From the cell containing the given text, extract its center point as (X, Y) coordinate. 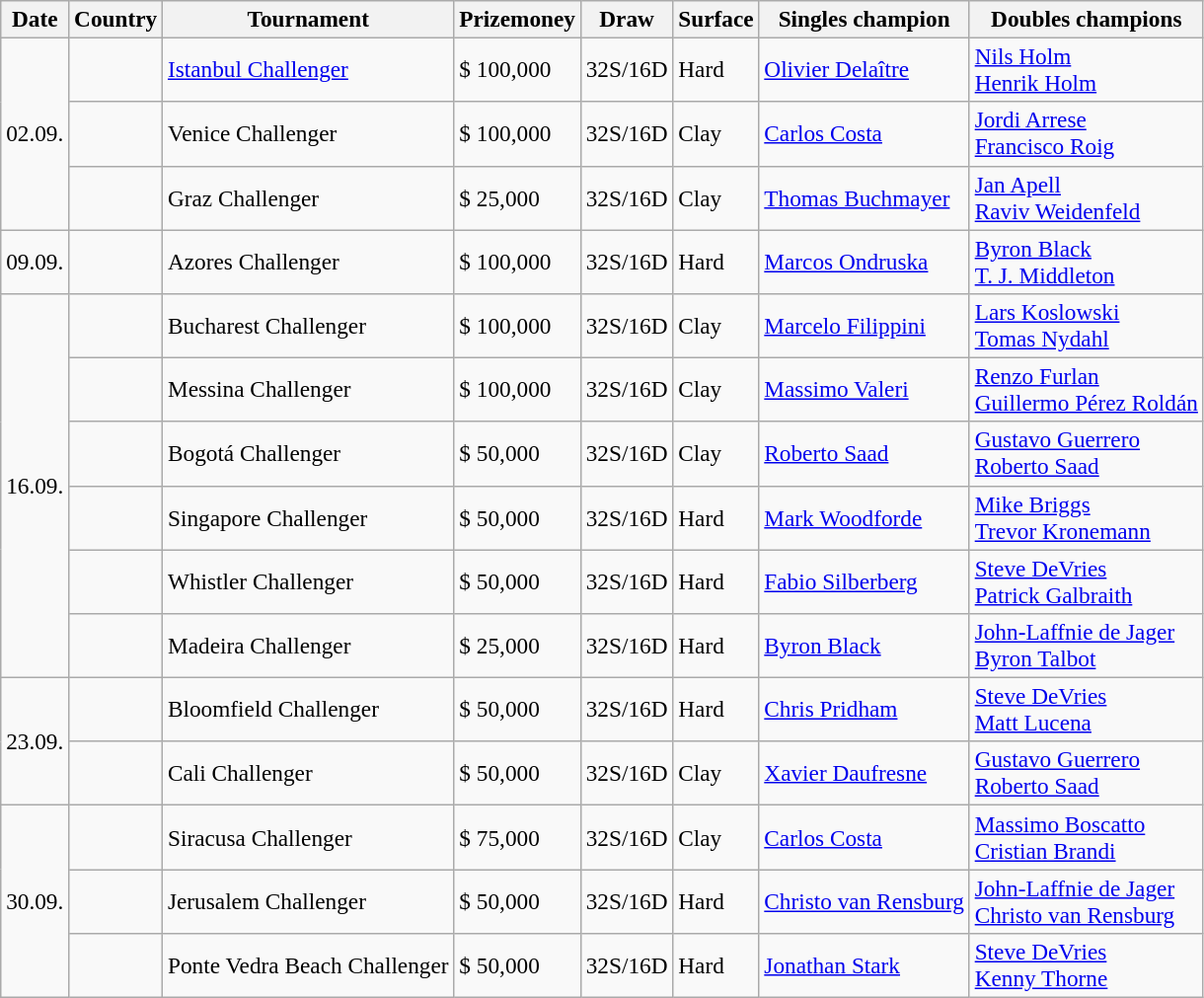
Graz Challenger (308, 197)
Massimo Boscatto Cristian Brandi (1086, 837)
02.09. (36, 133)
Doubles champions (1086, 19)
Cali Challenger (308, 774)
Jerusalem Challenger (308, 900)
Fabio Silberberg (865, 580)
Massimo Valeri (865, 389)
Jonathan Stark (865, 965)
John-Laffnie de Jager Christo van Rensburg (1086, 900)
Jan Apell Raviv Weidenfeld (1086, 197)
Thomas Buchmayer (865, 197)
Venice Challenger (308, 134)
Whistler Challenger (308, 580)
Surface (716, 19)
Prizemoney (517, 19)
Byron Black T. J. Middleton (1086, 261)
Madeira Challenger (308, 646)
Lars Koslowski Tomas Nydahl (1086, 326)
30.09. (36, 900)
Draw (627, 19)
Bogotá Challenger (308, 454)
Singles champion (865, 19)
16.09. (36, 486)
Olivier Delaître (865, 69)
Marcelo Filippini (865, 326)
Messina Challenger (308, 389)
Jordi Arrese Francisco Roig (1086, 134)
Chris Pridham (865, 709)
Nils Holm Henrik Holm (1086, 69)
Mike Briggs Trevor Kronemann (1086, 517)
Siracusa Challenger (308, 837)
Bucharest Challenger (308, 326)
Mark Woodforde (865, 517)
09.09. (36, 261)
Azores Challenger (308, 261)
Steve DeVries Patrick Galbraith (1086, 580)
Marcos Ondruska (865, 261)
Bloomfield Challenger (308, 709)
$ 75,000 (517, 837)
Renzo Furlan Guillermo Pérez Roldán (1086, 389)
Date (36, 19)
Roberto Saad (865, 454)
Istanbul Challenger (308, 69)
Steve DeVries Matt Lucena (1086, 709)
Steve DeVries Kenny Thorne (1086, 965)
John-Laffnie de Jager Byron Talbot (1086, 646)
Singapore Challenger (308, 517)
Country (116, 19)
Byron Black (865, 646)
Ponte Vedra Beach Challenger (308, 965)
Xavier Daufresne (865, 774)
Christo van Rensburg (865, 900)
Tournament (308, 19)
23.09. (36, 741)
